Locate the cell with the specified text and output its [X, Y] center coordinate. 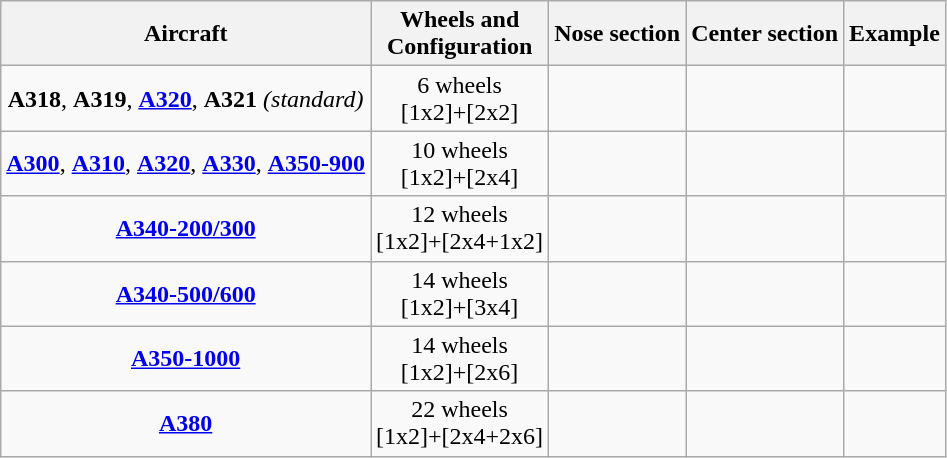
10 wheels[1x2]+[2x4] [460, 164]
14 wheels[1x2]+[3x4] [460, 294]
A318, A319, A320, A321 (standard) [186, 98]
12 wheels[1x2]+[2x4+1x2] [460, 228]
Aircraft [186, 34]
A300, A310, A320, A330, A350-900 [186, 164]
A340-500/600 [186, 294]
22 wheels[1x2]+[2x4+2x6] [460, 424]
Example [895, 34]
6 wheels[1x2]+[2x2] [460, 98]
Wheels andConfiguration [460, 34]
Nose section [618, 34]
14 wheels[1x2]+[2x6] [460, 358]
Center section [765, 34]
A350-1000 [186, 358]
A340-200/300 [186, 228]
A380 [186, 424]
